Search for the cell housing the specified text and yield its [X, Y] center coordinate. 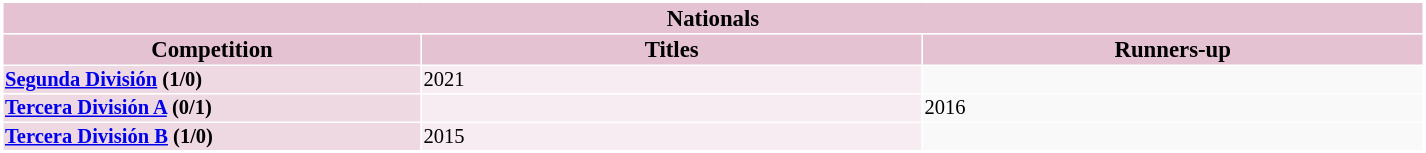
Titles [672, 50]
Tercera División A (0/1) [212, 108]
2015 [672, 136]
Competition [212, 50]
Tercera División B (1/0) [212, 136]
2021 [672, 79]
Runners-up [1173, 50]
Nationals [713, 18]
Segunda División (1/0) [212, 79]
2016 [1173, 108]
